For the text-containing cell, return its midpoint in (x, y) coordinate format. 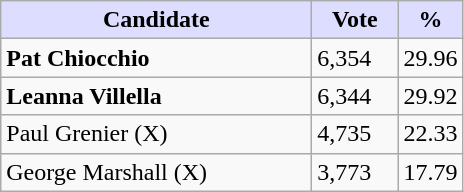
Candidate (156, 20)
Leanna Villella (156, 96)
17.79 (430, 172)
6,354 (355, 58)
George Marshall (X) (156, 172)
22.33 (430, 134)
4,735 (355, 134)
Pat Chiocchio (156, 58)
6,344 (355, 96)
29.96 (430, 58)
Vote (355, 20)
Paul Grenier (X) (156, 134)
29.92 (430, 96)
% (430, 20)
3,773 (355, 172)
